From the cell containing the given text, extract its center point as [X, Y] coordinate. 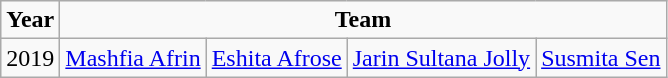
Jarin Sultana Jolly [441, 58]
2019 [30, 58]
Eshita Afrose [276, 58]
Team [363, 20]
Year [30, 20]
Mashfia Afrin [133, 58]
Susmita Sen [601, 58]
